Capture the cell that displays the provided text and extract its (X, Y) central coordinate. 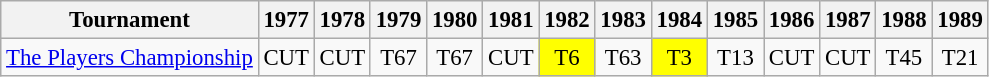
1982 (567, 20)
1981 (511, 20)
1987 (848, 20)
T6 (567, 58)
The Players Championship (130, 58)
T3 (679, 58)
1984 (679, 20)
T21 (960, 58)
T45 (904, 58)
1986 (792, 20)
T13 (735, 58)
T63 (623, 58)
Tournament (130, 20)
1979 (398, 20)
1985 (735, 20)
1988 (904, 20)
1980 (455, 20)
1989 (960, 20)
1977 (286, 20)
1983 (623, 20)
1978 (342, 20)
